Return [x, y] of the center of cell containing provided text 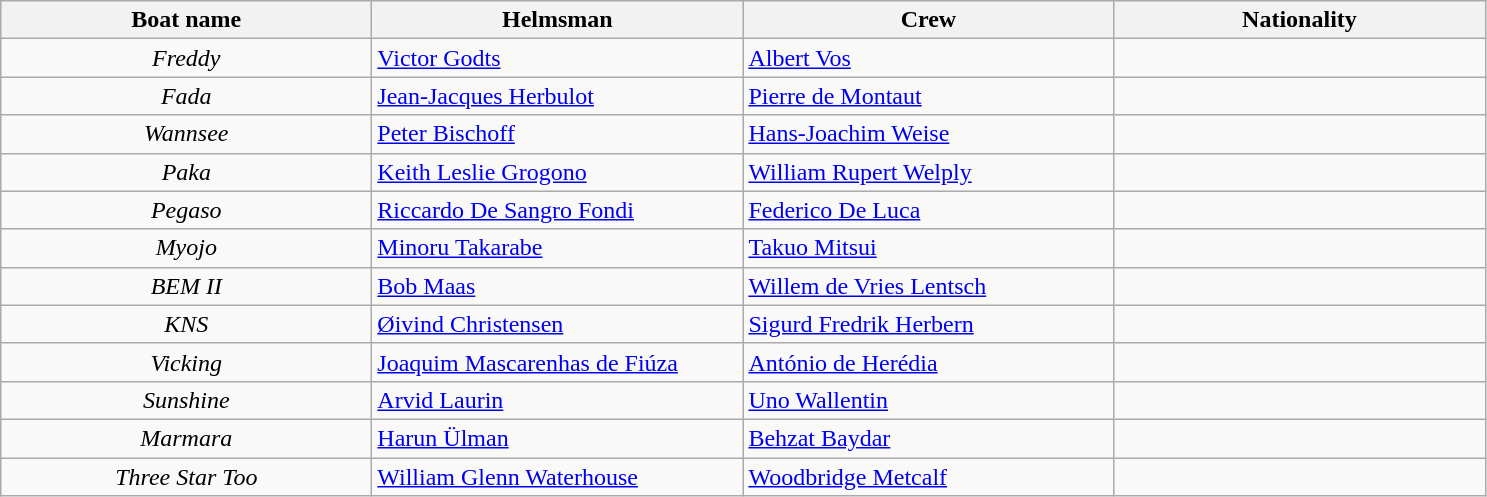
Øivind Christensen [558, 324]
Takuo Mitsui [928, 248]
Woodbridge Metcalf [928, 477]
Joaquim Mascarenhas de Fiúza [558, 362]
Minoru Takarabe [558, 248]
Jean-Jacques Herbulot [558, 96]
Hans-Joachim Weise [928, 134]
Riccardo De Sangro Fondi [558, 210]
Pierre de Montaut [928, 96]
Federico De Luca [928, 210]
Wannsee [186, 134]
Victor Godts [558, 58]
Three Star Too [186, 477]
Uno Wallentin [928, 400]
Arvid Laurin [558, 400]
Harun Ülman [558, 438]
Myojo [186, 248]
Paka [186, 172]
William Rupert Welply [928, 172]
Nationality [1300, 20]
Bob Maas [558, 286]
Keith Leslie Grogono [558, 172]
Sigurd Fredrik Herbern [928, 324]
Freddy [186, 58]
Fada [186, 96]
KNS [186, 324]
Vicking [186, 362]
BEM II [186, 286]
Albert Vos [928, 58]
António de Herédia [928, 362]
Behzat Baydar [928, 438]
Helmsman [558, 20]
Marmara [186, 438]
Sunshine [186, 400]
Willem de Vries Lentsch [928, 286]
Pegaso [186, 210]
Boat name [186, 20]
Crew [928, 20]
William Glenn Waterhouse [558, 477]
Peter Bischoff [558, 134]
